Determine the [x, y] coordinate at the center of the cell enclosing the given text.  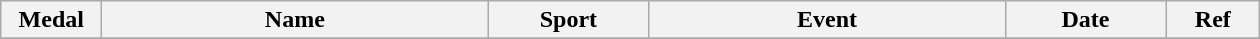
Sport [568, 20]
Medal [52, 20]
Event [827, 20]
Ref [1213, 20]
Name [295, 20]
Date [1086, 20]
